Return (x, y) of the center of cell containing provided text 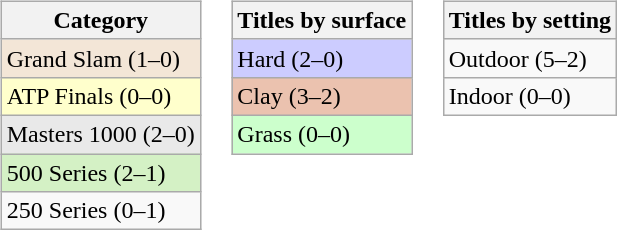
Outdoor (5–2) (530, 58)
Clay (3–2) (322, 96)
Titles by surface (322, 20)
250 Series (0–1) (100, 211)
500 Series (2–1) (100, 173)
Titles by setting (530, 20)
Hard (2–0) (322, 58)
Indoor (0–0) (530, 96)
Grand Slam (1–0) (100, 58)
Category (100, 20)
ATP Finals (0–0) (100, 96)
Grass (0–0) (322, 134)
Masters 1000 (2–0) (100, 134)
